Find where the given text appears and provide that cell's center as [X, Y] coordinate. 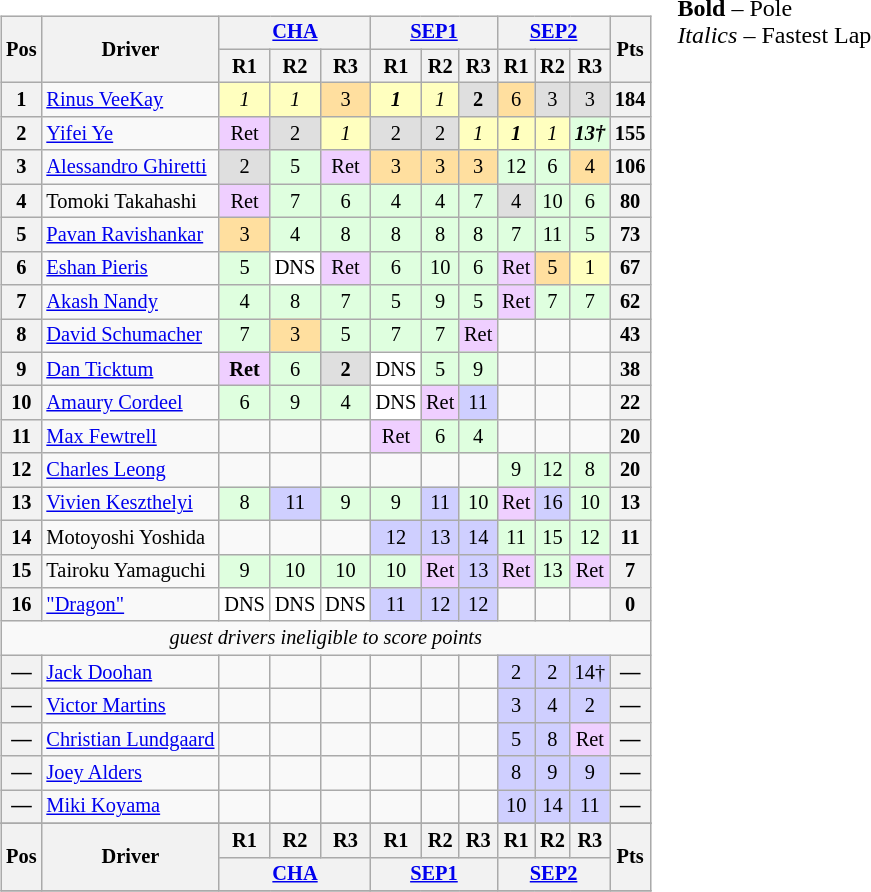
Tomoki Takahashi [130, 201]
62 [630, 302]
22 [630, 403]
guest drivers ineligible to score points [326, 638]
Jack Doohan [130, 672]
Akash Nandy [130, 302]
Pavan Ravishankar [130, 235]
Eshan Pieris [130, 268]
Tairoku Yamaguchi [130, 571]
David Schumacher [130, 336]
184 [630, 100]
Christian Lundgaard [130, 739]
Alessandro Ghiretti [130, 167]
Vivien Keszthelyi [130, 504]
Miki Koyama [130, 807]
155 [630, 134]
0 [630, 605]
Dan Ticktum [130, 369]
80 [630, 201]
106 [630, 167]
14† [590, 672]
43 [630, 336]
Yifei Ye [130, 134]
73 [630, 235]
Rinus VeeKay [130, 100]
67 [630, 268]
Charles Leong [130, 470]
13† [590, 134]
"Dragon" [130, 605]
Joey Alders [130, 773]
Motoyoshi Yoshida [130, 537]
Max Fewtrell [130, 437]
Amaury Cordeel [130, 403]
Victor Martins [130, 706]
38 [630, 369]
